Detect which cell encompasses the target text, then output its [x, y] center coordinate. 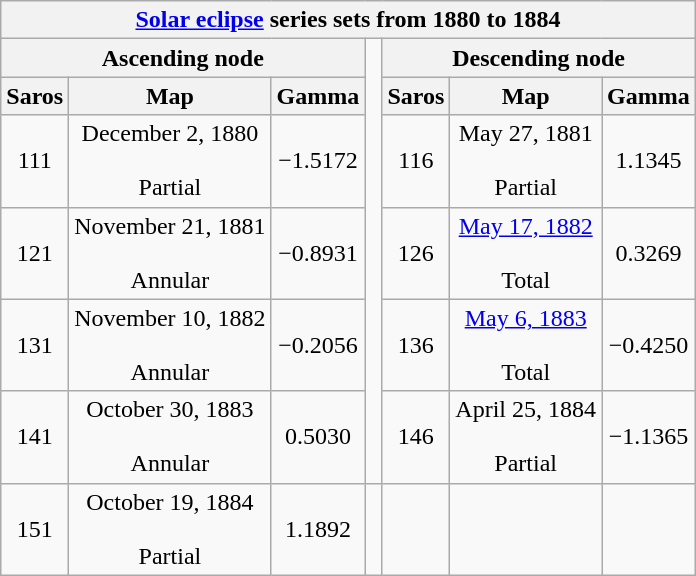
November 21, 1881Annular [170, 253]
136 [416, 345]
151 [35, 529]
111 [35, 161]
−1.1365 [649, 437]
April 25, 1884Partial [526, 437]
−1.5172 [318, 161]
December 2, 1880Partial [170, 161]
1.1345 [649, 161]
October 19, 1884Partial [170, 529]
0.3269 [649, 253]
121 [35, 253]
116 [416, 161]
141 [35, 437]
−0.8931 [318, 253]
146 [416, 437]
0.5030 [318, 437]
Descending node [538, 58]
131 [35, 345]
Solar eclipse series sets from 1880 to 1884 [348, 20]
May 17, 1882Total [526, 253]
November 10, 1882Annular [170, 345]
Ascending node [183, 58]
126 [416, 253]
May 27, 1881Partial [526, 161]
May 6, 1883Total [526, 345]
−0.2056 [318, 345]
October 30, 1883Annular [170, 437]
−0.4250 [649, 345]
1.1892 [318, 529]
